Return (x, y) of the center of cell containing provided text 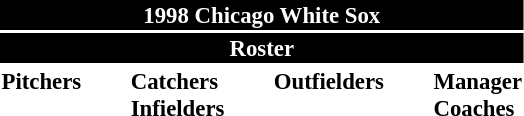
1998 Chicago White Sox (262, 15)
Roster (262, 48)
